Find where the given text appears and provide that cell's center as [X, Y] coordinate. 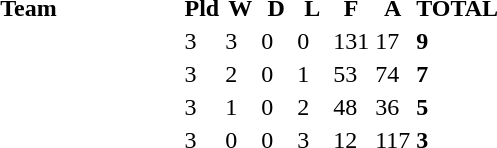
48 [352, 107]
131 [352, 41]
53 [352, 74]
74 [393, 74]
36 [393, 107]
17 [393, 41]
